Detect which cell encompasses the target text, then output its [X, Y] center coordinate. 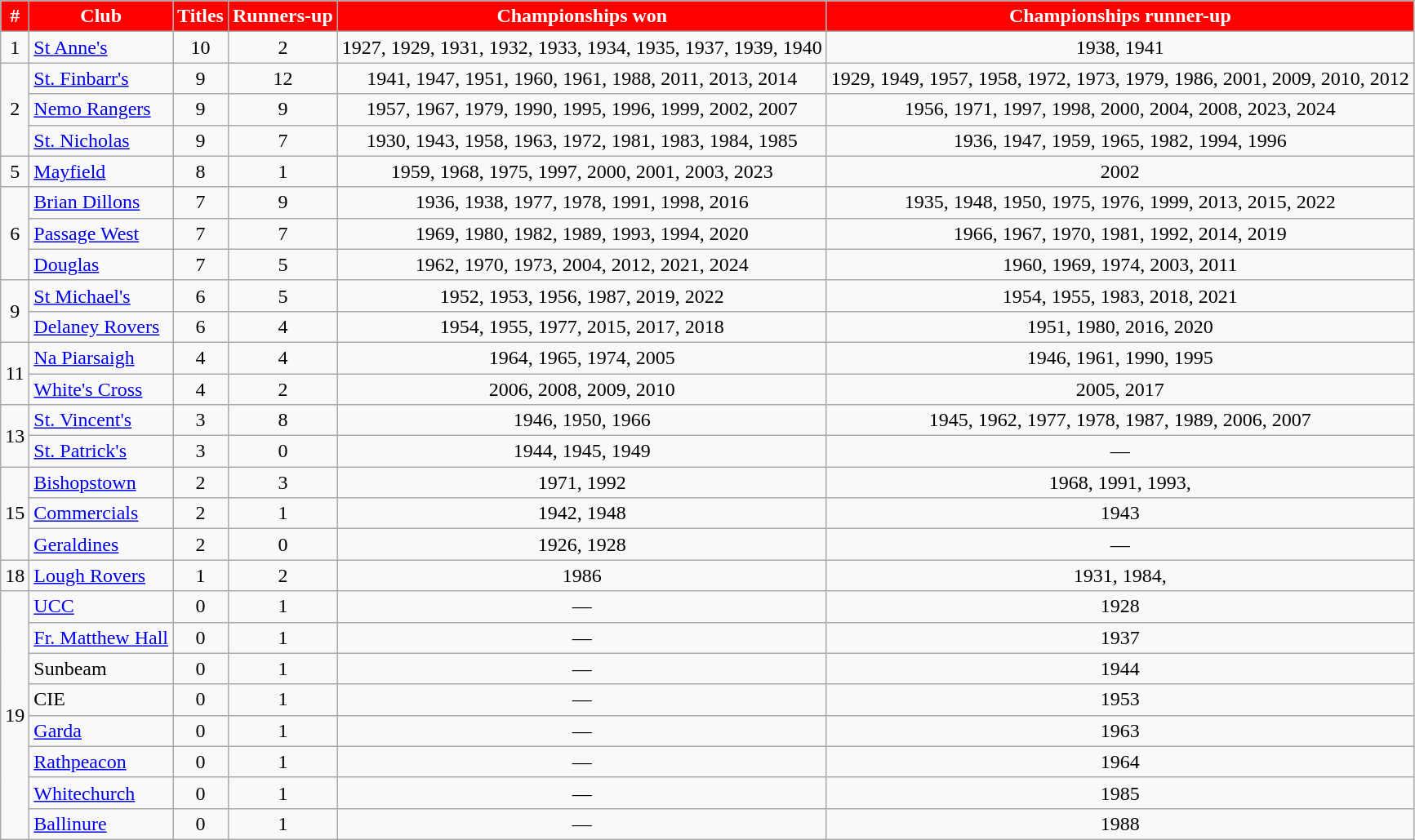
Mayfield [101, 171]
1966, 1967, 1970, 1981, 1992, 2014, 2019 [1120, 233]
1985 [1120, 793]
1960, 1969, 1974, 2003, 2011 [1120, 264]
Championships runner-up [1120, 16]
Titles [201, 16]
1957, 1967, 1979, 1990, 1995, 1996, 1999, 2002, 2007 [581, 109]
St. Vincent's [101, 420]
1959, 1968, 1975, 1997, 2000, 2001, 2003, 2023 [581, 171]
Commercials [101, 513]
St Anne's [101, 47]
1942, 1948 [581, 513]
UCC [101, 607]
10 [201, 47]
1928 [1120, 607]
1929, 1949, 1957, 1958, 1972, 1973, 1979, 1986, 2001, 2009, 2010, 2012 [1120, 78]
1968, 1991, 1993, [1120, 482]
1930, 1943, 1958, 1963, 1972, 1981, 1983, 1984, 1985 [581, 140]
1936, 1938, 1977, 1978, 1991, 1998, 2016 [581, 202]
Nemo Rangers [101, 109]
Whitechurch [101, 793]
2006, 2008, 2009, 2010 [581, 389]
1988 [1120, 824]
11 [15, 373]
15 [15, 513]
Geraldines [101, 544]
CIE [101, 700]
2005, 2017 [1120, 389]
Rathpeacon [101, 762]
Championships won [581, 16]
Lough Rovers [101, 576]
Club [101, 16]
1941, 1947, 1951, 1960, 1961, 1988, 2011, 2013, 2014 [581, 78]
2002 [1120, 171]
1954, 1955, 1977, 2015, 2017, 2018 [581, 327]
1986 [581, 576]
Ballinure [101, 824]
1946, 1950, 1966 [581, 420]
1946, 1961, 1990, 1995 [1120, 358]
1944 [1120, 669]
St. Patrick's [101, 451]
St. Finbarr's [101, 78]
1936, 1947, 1959, 1965, 1982, 1994, 1996 [1120, 140]
1952, 1953, 1956, 1987, 2019, 2022 [581, 296]
1945, 1962, 1977, 1978, 1987, 1989, 2006, 2007 [1120, 420]
1935, 1948, 1950, 1975, 1976, 1999, 2013, 2015, 2022 [1120, 202]
1943 [1120, 513]
1926, 1928 [581, 544]
Douglas [101, 264]
1969, 1980, 1982, 1989, 1993, 1994, 2020 [581, 233]
12 [283, 78]
1962, 1970, 1973, 2004, 2012, 2021, 2024 [581, 264]
1963 [1120, 731]
1937 [1120, 638]
# [15, 16]
1938, 1941 [1120, 47]
Passage West [101, 233]
13 [15, 436]
1927, 1929, 1931, 1932, 1933, 1934, 1935, 1937, 1939, 1940 [581, 47]
Brian Dillons [101, 202]
1964, 1965, 1974, 2005 [581, 358]
1953 [1120, 700]
Fr. Matthew Hall [101, 638]
St Michael's [101, 296]
Na Piarsaigh [101, 358]
Garda [101, 731]
1964 [1120, 762]
18 [15, 576]
St. Nicholas [101, 140]
Sunbeam [101, 669]
1931, 1984, [1120, 576]
19 [15, 715]
1971, 1992 [581, 482]
Bishopstown [101, 482]
1951, 1980, 2016, 2020 [1120, 327]
1954, 1955, 1983, 2018, 2021 [1120, 296]
1944, 1945, 1949 [581, 451]
Delaney Rovers [101, 327]
Runners-up [283, 16]
1956, 1971, 1997, 1998, 2000, 2004, 2008, 2023, 2024 [1120, 109]
White's Cross [101, 389]
